Extract the [x, y] coordinate from the center of the cell holding the provided text.  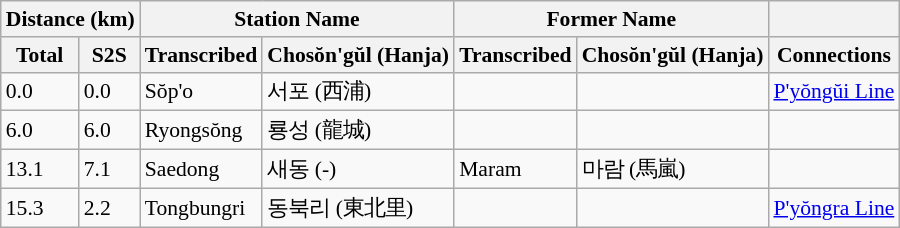
Station Name [297, 19]
Saedong [201, 170]
13.1 [40, 170]
Connections [834, 55]
S2S [110, 55]
2.2 [110, 208]
서포 (西浦) [358, 92]
Maram [515, 170]
Ryongsŏng [201, 130]
동북리 (東北里) [358, 208]
새동 (-) [358, 170]
P'yŏngra Line [834, 208]
Former Name [611, 19]
Tongbungri [201, 208]
15.3 [40, 208]
Distance (km) [70, 19]
Total [40, 55]
마람 (馬嵐) [673, 170]
P'yŏngŭi Line [834, 92]
룡성 (龍城) [358, 130]
Sŏp'o [201, 92]
7.1 [110, 170]
